Locate the cell with the specified text and output its (x, y) center coordinate. 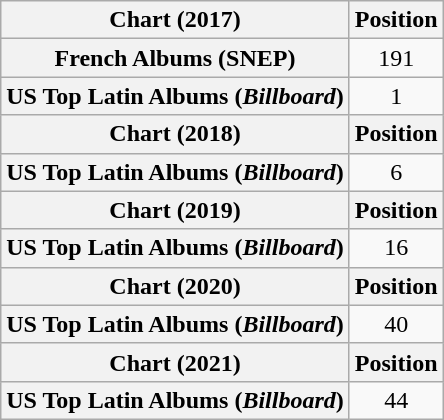
16 (396, 248)
Chart (2021) (176, 362)
Chart (2017) (176, 20)
1 (396, 96)
40 (396, 324)
Chart (2019) (176, 210)
44 (396, 400)
191 (396, 58)
Chart (2018) (176, 134)
Chart (2020) (176, 286)
6 (396, 172)
French Albums (SNEP) (176, 58)
